Determine the [x, y] coordinate at the center of the cell enclosing the given text.  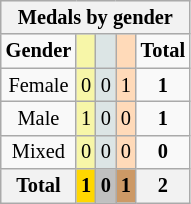
Gender [38, 51]
2 [163, 186]
Medals by gender [96, 17]
Male [38, 118]
Mixed [38, 152]
Female [38, 85]
